Detect which cell encompasses the target text, then output its (X, Y) center coordinate. 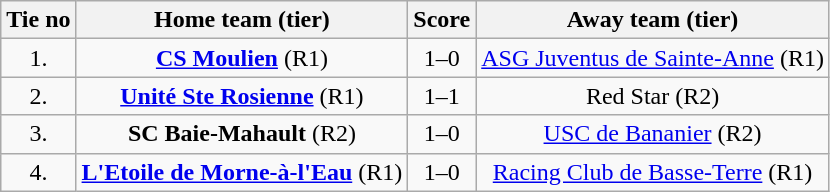
Unité Ste Rosienne (R1) (242, 96)
3. (38, 134)
SC Baie-Mahault (R2) (242, 134)
Home team (tier) (242, 20)
Away team (tier) (653, 20)
L'Etoile de Morne-à-l'Eau (R1) (242, 172)
Tie no (38, 20)
USC de Bananier (R2) (653, 134)
CS Moulien (R1) (242, 58)
Red Star (R2) (653, 96)
1–1 (442, 96)
Racing Club de Basse-Terre (R1) (653, 172)
1. (38, 58)
Score (442, 20)
2. (38, 96)
ASG Juventus de Sainte-Anne (R1) (653, 58)
4. (38, 172)
